Find where the given text appears and provide that cell's center as [x, y] coordinate. 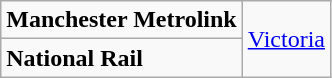
Victoria [286, 39]
National Rail [122, 58]
Manchester Metrolink [122, 20]
